Pinpoint the cell where the given text exists, returning its (x, y) midpoint coordinate. 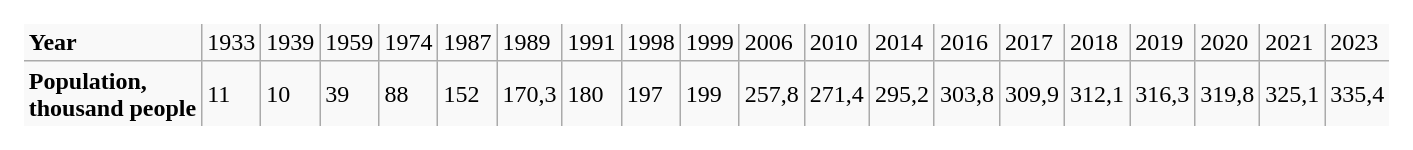
11 (232, 99)
152 (468, 99)
1933 (232, 36)
170,3 (530, 99)
1999 (710, 36)
271,4 (836, 99)
197 (650, 99)
309,9 (1032, 99)
10 (290, 99)
295,2 (902, 99)
1991 (592, 36)
2023 (1363, 36)
Population, thousand people (107, 99)
2019 (1162, 36)
319,8 (1228, 99)
257,8 (772, 99)
180 (592, 99)
199 (710, 99)
39 (350, 99)
2020 (1228, 36)
1989 (530, 36)
316,3 (1162, 99)
1987 (468, 36)
1939 (290, 36)
325,1 (1292, 99)
312,1 (1098, 99)
1974 (408, 36)
2010 (836, 36)
2014 (902, 36)
2021 (1292, 36)
88 (408, 99)
Year (107, 36)
2017 (1032, 36)
303,8 (966, 99)
335,4 (1363, 99)
2016 (966, 36)
2018 (1098, 36)
1998 (650, 36)
1959 (350, 36)
2006 (772, 36)
